Pinpoint the cell where the given text exists, returning its [x, y] midpoint coordinate. 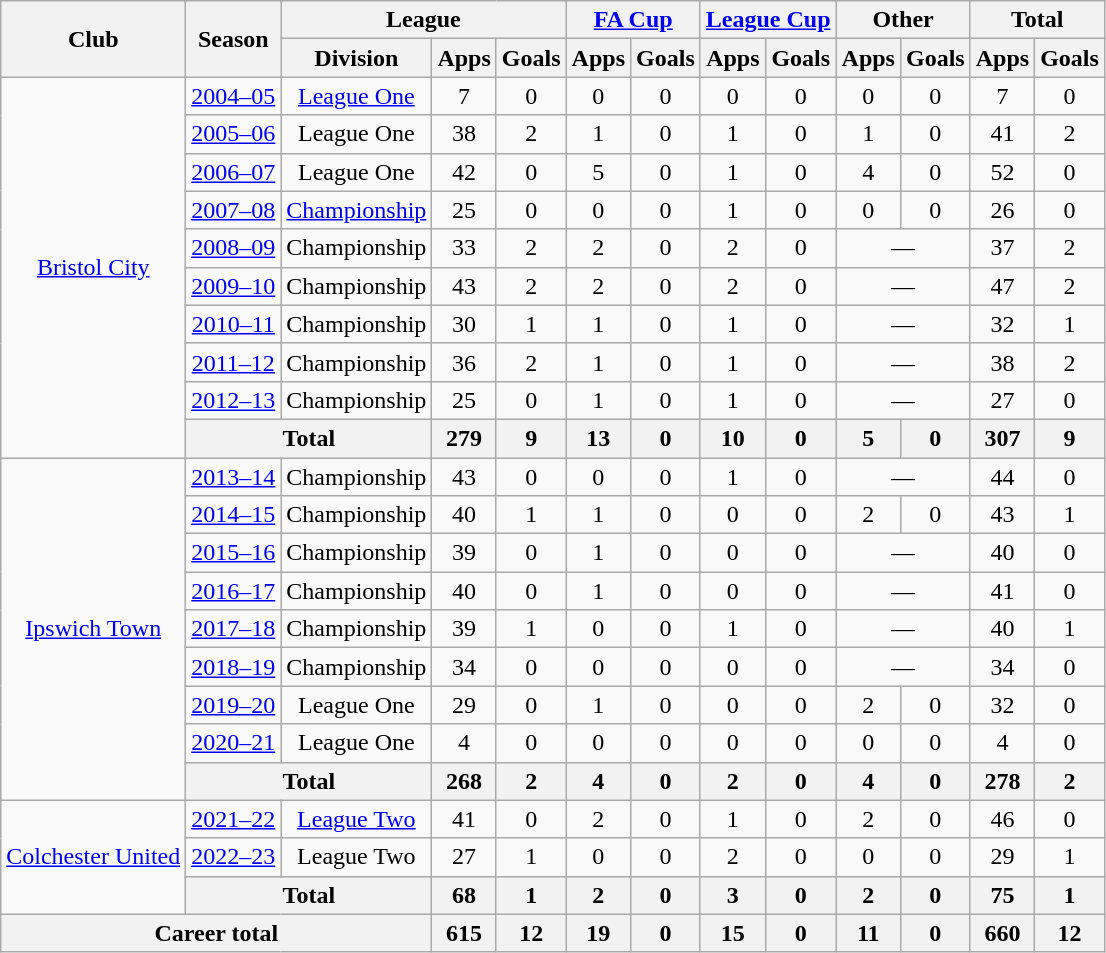
2022–23 [234, 857]
2004–05 [234, 96]
2010–11 [234, 324]
2013–14 [234, 477]
52 [1002, 172]
36 [464, 362]
2019–20 [234, 705]
3 [732, 895]
2016–17 [234, 591]
2018–19 [234, 667]
Career total [216, 933]
660 [1002, 933]
615 [464, 933]
2006–07 [234, 172]
44 [1002, 477]
75 [1002, 895]
Colchester United [94, 857]
26 [1002, 210]
42 [464, 172]
278 [1002, 781]
279 [464, 438]
10 [732, 438]
33 [464, 248]
FA Cup [633, 20]
Bristol City [94, 268]
2017–18 [234, 629]
League [424, 20]
2008–09 [234, 248]
2009–10 [234, 286]
307 [1002, 438]
2012–13 [234, 400]
2021–22 [234, 819]
37 [1002, 248]
30 [464, 324]
Division [356, 58]
15 [732, 933]
2014–15 [234, 515]
11 [868, 933]
Other [903, 20]
268 [464, 781]
19 [598, 933]
Ipswich Town [94, 630]
Season [234, 39]
47 [1002, 286]
68 [464, 895]
2011–12 [234, 362]
Club [94, 39]
2015–16 [234, 553]
2020–21 [234, 743]
League Cup [768, 20]
46 [1002, 819]
2005–06 [234, 134]
13 [598, 438]
2007–08 [234, 210]
